Identify which cell holds the provided text, then report its [x, y] central coordinate. 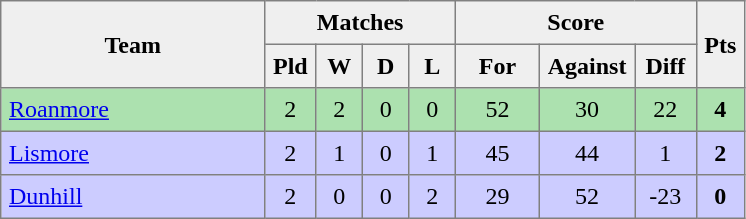
-23 [666, 197]
Pld [290, 66]
Roanmore [133, 110]
4 [720, 110]
Team [133, 44]
29 [497, 197]
D [385, 66]
L [432, 66]
Diff [666, 66]
W [339, 66]
Against [586, 66]
Score [576, 23]
45 [497, 153]
Matches [360, 23]
30 [586, 110]
For [497, 66]
Lismore [133, 153]
Dunhill [133, 197]
22 [666, 110]
Pts [720, 44]
44 [586, 153]
